Provide the [x, y] coordinate of the cell's center where the given text is located.  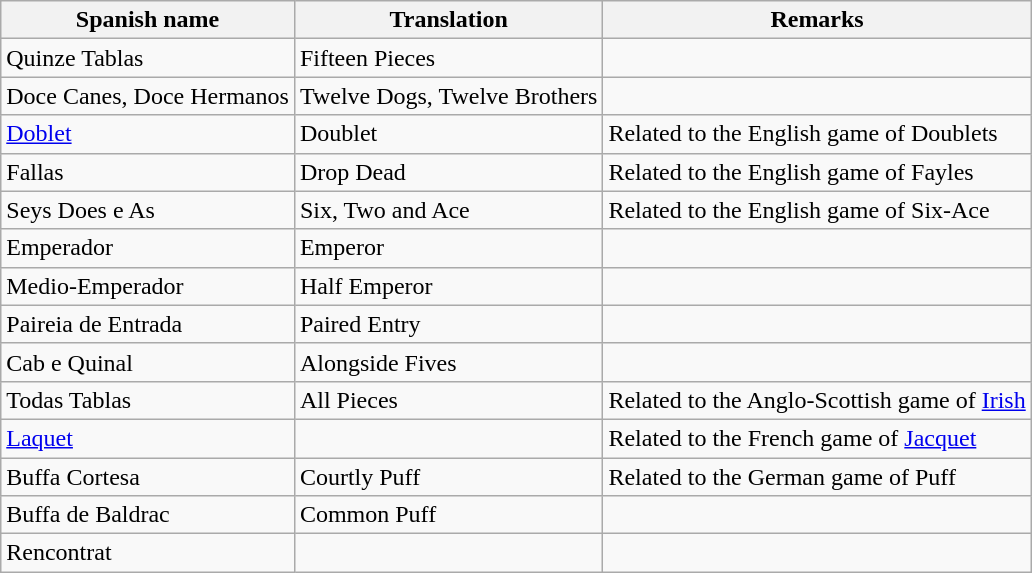
Twelve Dogs, Twelve Brothers [448, 96]
Drop Dead [448, 172]
Related to the German game of Puff [817, 477]
Fallas [148, 172]
Seys Does e As [148, 210]
Doce Canes, Doce Hermanos [148, 96]
Rencontrat [148, 553]
Buffa de Baldrac [148, 515]
Doblet [148, 134]
Spanish name [148, 20]
Emperador [148, 248]
Remarks [817, 20]
Paired Entry [448, 324]
Doublet [448, 134]
All Pieces [448, 400]
Laquet [148, 438]
Half Emperor [448, 286]
Todas Tablas [148, 400]
Six, Two and Ace [448, 210]
Medio-Emperador [148, 286]
Cab e Quinal [148, 362]
Common Puff [448, 515]
Quinze Tablas [148, 58]
Buffa Cortesa [148, 477]
Translation [448, 20]
Alongside Fives [448, 362]
Related to the English game of Doublets [817, 134]
Courtly Puff [448, 477]
Related to the English game of Fayles [817, 172]
Paireia de Entrada [148, 324]
Related to the Anglo-Scottish game of Irish [817, 400]
Emperor [448, 248]
Fifteen Pieces [448, 58]
Related to the English game of Six-Ace [817, 210]
Related to the French game of Jacquet [817, 438]
